Return the (x, y) coordinate for the center point of the cell that contains the specified text.  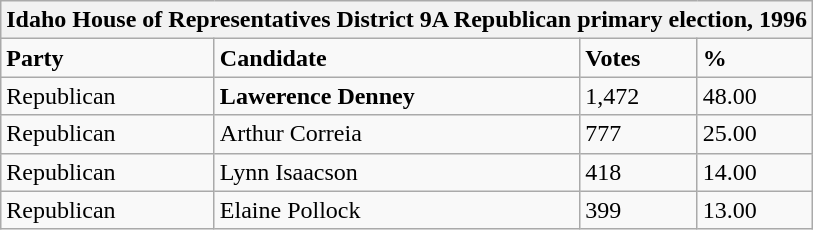
Party (108, 58)
Candidate (396, 58)
14.00 (754, 172)
418 (638, 172)
Lynn Isaacson (396, 172)
777 (638, 134)
399 (638, 210)
1,472 (638, 96)
13.00 (754, 210)
Elaine Pollock (396, 210)
25.00 (754, 134)
Arthur Correia (396, 134)
48.00 (754, 96)
% (754, 58)
Votes (638, 58)
Idaho House of Representatives District 9A Republican primary election, 1996 (407, 20)
Lawerence Denney (396, 96)
